Provide the [X, Y] coordinate of the cell's center where the given text is located.  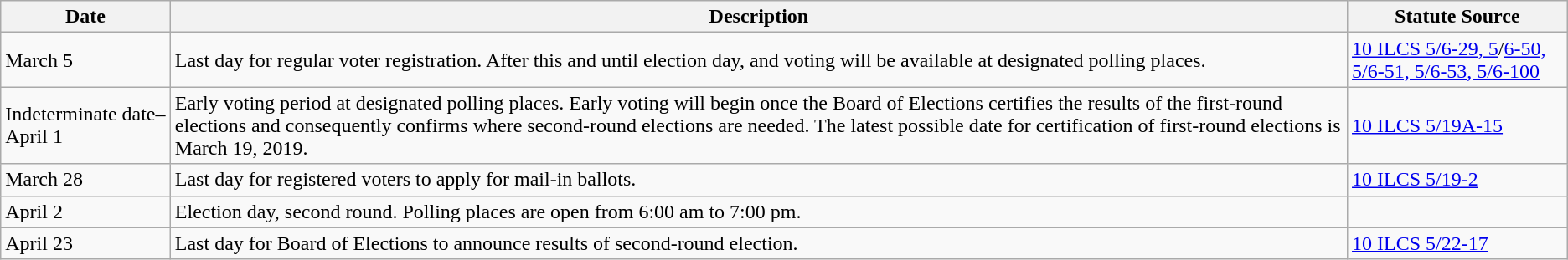
Last day for registered voters to apply for mail-in ballots. [759, 180]
10 ILCS 5/19-2 [1457, 180]
10 ILCS 5/19A-15 [1457, 125]
Last day for Board of Elections to announce results of second-round election. [759, 243]
Last day for regular voter registration. After this and until election day, and voting will be available at designated polling places. [759, 60]
Description [759, 17]
Statute Source [1457, 17]
10 ILCS 5/6-29, 5/6-50, 5/6-51, 5/6-53, 5/6-100 [1457, 60]
Election day, second round. Polling places are open from 6:00 am to 7:00 pm. [759, 212]
March 28 [85, 180]
March 5 [85, 60]
April 2 [85, 212]
Indeterminate date–April 1 [85, 125]
Date [85, 17]
April 23 [85, 243]
10 ILCS 5/22-17 [1457, 243]
